Detect which cell encompasses the target text, then output its [X, Y] center coordinate. 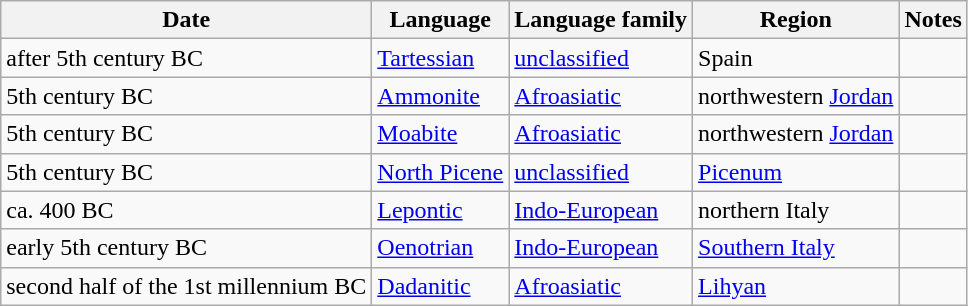
Picenum [796, 172]
ca. 400 BC [186, 210]
Moabite [440, 134]
Lepontic [440, 210]
Language family [601, 20]
Southern Italy [796, 248]
Dadanitic [440, 286]
Tartessian [440, 58]
northern Italy [796, 210]
Lihyan [796, 286]
North Picene [440, 172]
early 5th century BC [186, 248]
Oenotrian [440, 248]
Spain [796, 58]
Ammonite [440, 96]
Date [186, 20]
Region [796, 20]
second half of the 1st millennium BC [186, 286]
Language [440, 20]
after 5th century BC [186, 58]
Notes [933, 20]
